Search for the cell housing the specified text and yield its (x, y) center coordinate. 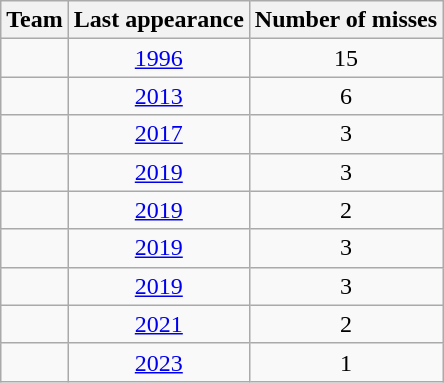
2023 (158, 362)
2013 (158, 96)
Last appearance (158, 20)
1996 (158, 58)
Number of misses (346, 20)
Team (35, 20)
2021 (158, 324)
2017 (158, 134)
6 (346, 96)
1 (346, 362)
15 (346, 58)
